From the cell containing the given text, extract its center point as [X, Y] coordinate. 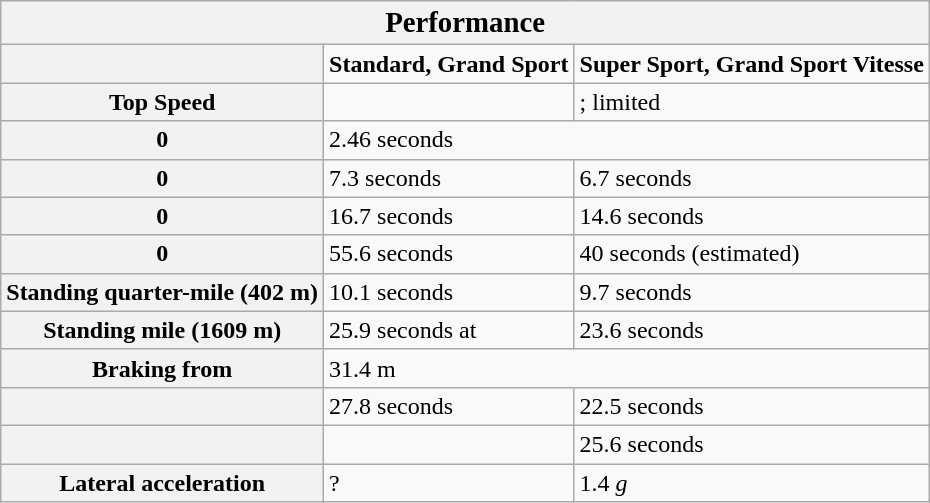
10.1 seconds [449, 292]
Standing quarter-mile (402 m) [162, 292]
16.7 seconds [449, 216]
Top Speed [162, 102]
22.5 seconds [752, 406]
40 seconds (estimated) [752, 254]
23.6 seconds [752, 330]
Standing mile (1609 m) [162, 330]
14.6 seconds [752, 216]
Braking from [162, 368]
Lateral acceleration [162, 483]
9.7 seconds [752, 292]
Super Sport, Grand Sport Vitesse [752, 64]
; limited [752, 102]
Performance [466, 23]
? [449, 483]
55.6 seconds [449, 254]
2.46 seconds [627, 140]
Standard, Grand Sport [449, 64]
31.4 m [627, 368]
27.8 seconds [449, 406]
6.7 seconds [752, 178]
1.4 g [752, 483]
7.3 seconds [449, 178]
25.9 seconds at [449, 330]
25.6 seconds [752, 444]
